Capture the cell that displays the provided text and extract its [X, Y] central coordinate. 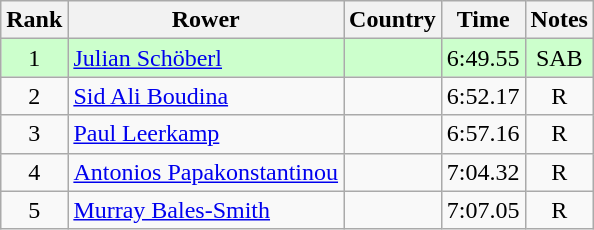
Murray Bales-Smith [206, 210]
7:04.32 [483, 172]
Paul Leerkamp [206, 134]
3 [34, 134]
2 [34, 96]
Notes [559, 20]
Time [483, 20]
1 [34, 58]
Julian Schöberl [206, 58]
4 [34, 172]
6:52.17 [483, 96]
Rower [206, 20]
6:49.55 [483, 58]
SAB [559, 58]
Country [393, 20]
6:57.16 [483, 134]
5 [34, 210]
Sid Ali Boudina [206, 96]
Rank [34, 20]
7:07.05 [483, 210]
Antonios Papakonstantinou [206, 172]
